For the text-containing cell, return its midpoint in [X, Y] coordinate format. 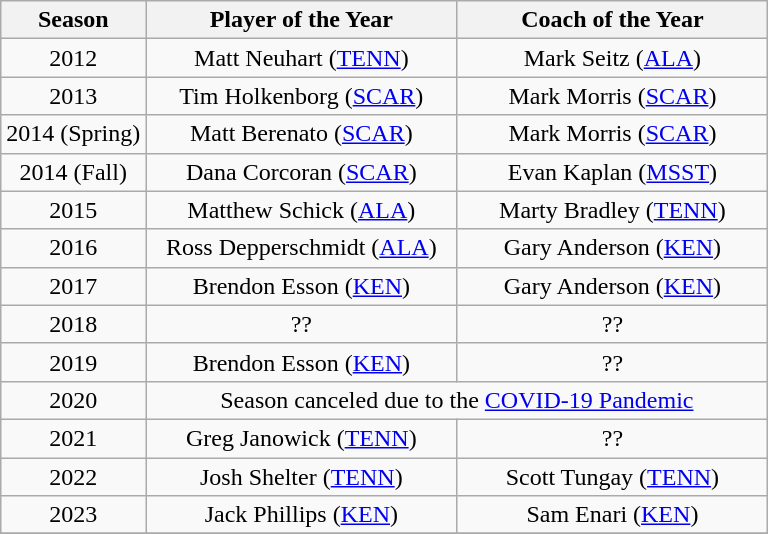
2015 [74, 210]
Ross Depperschmidt (ALA) [302, 248]
Season canceled due to the COVID-19 Pandemic [457, 400]
Coach of the Year [612, 20]
Scott Tungay (TENN) [612, 477]
Matt Berenato (SCAR) [302, 134]
Season [74, 20]
Josh Shelter (TENN) [302, 477]
2019 [74, 362]
Tim Holkenborg (SCAR) [302, 96]
2014 (Spring) [74, 134]
2013 [74, 96]
2022 [74, 477]
Matthew Schick (ALA) [302, 210]
Jack Phillips (KEN) [302, 515]
Matt Neuhart (TENN) [302, 58]
2023 [74, 515]
2016 [74, 248]
Evan Kaplan (MSST) [612, 172]
2018 [74, 324]
Greg Janowick (TENN) [302, 438]
Dana Corcoran (SCAR) [302, 172]
2017 [74, 286]
2020 [74, 400]
2021 [74, 438]
2014 (Fall) [74, 172]
Marty Bradley (TENN) [612, 210]
Player of the Year [302, 20]
Sam Enari (KEN) [612, 515]
2012 [74, 58]
Mark Seitz (ALA) [612, 58]
